Capture the cell that displays the provided text and extract its [x, y] central coordinate. 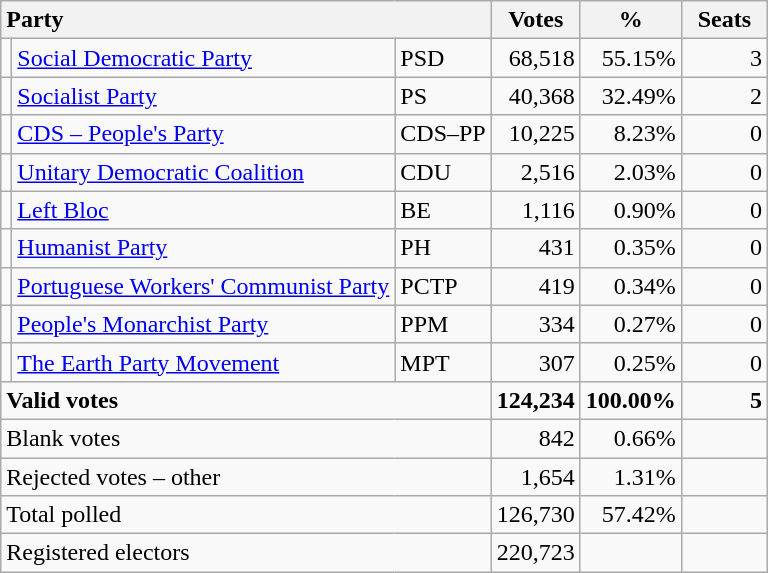
10,225 [536, 134]
People's Monarchist Party [204, 324]
% [630, 20]
Votes [536, 20]
Rejected votes – other [246, 477]
Registered electors [246, 553]
1.31% [630, 477]
Social Democratic Party [204, 58]
842 [536, 438]
CDS–PP [443, 134]
PS [443, 96]
100.00% [630, 400]
Total polled [246, 515]
0.66% [630, 438]
PPM [443, 324]
Blank votes [246, 438]
1,116 [536, 210]
32.49% [630, 96]
Valid votes [246, 400]
2,516 [536, 172]
0.34% [630, 286]
334 [536, 324]
124,234 [536, 400]
Party [246, 20]
Seats [724, 20]
68,518 [536, 58]
307 [536, 362]
CDS – People's Party [204, 134]
8.23% [630, 134]
0.25% [630, 362]
CDU [443, 172]
2.03% [630, 172]
BE [443, 210]
Unitary Democratic Coalition [204, 172]
Portuguese Workers' Communist Party [204, 286]
40,368 [536, 96]
0.27% [630, 324]
220,723 [536, 553]
126,730 [536, 515]
5 [724, 400]
MPT [443, 362]
0.90% [630, 210]
PH [443, 248]
Humanist Party [204, 248]
Socialist Party [204, 96]
1,654 [536, 477]
PSD [443, 58]
PCTP [443, 286]
3 [724, 58]
57.42% [630, 515]
0.35% [630, 248]
Left Bloc [204, 210]
2 [724, 96]
The Earth Party Movement [204, 362]
419 [536, 286]
55.15% [630, 58]
431 [536, 248]
